Search for the cell housing the specified text and yield its [X, Y] center coordinate. 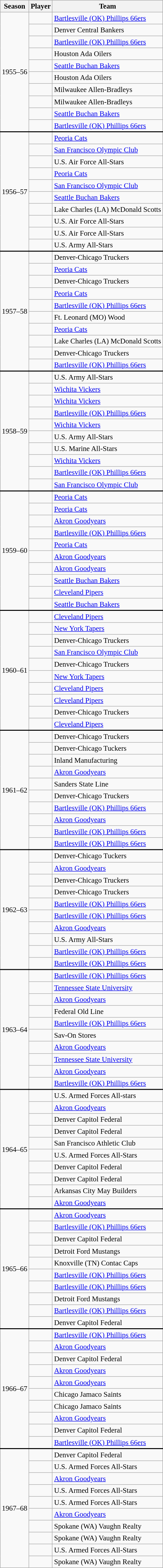
U.S. Marine All-Stars [107, 449]
1956–57 [15, 192]
1963–64 [15, 1029]
San Francisco Athletic Club [107, 1143]
1965–66 [15, 1269]
1958–59 [15, 431]
Inland Manufacturing [107, 760]
Season [15, 6]
Denver Central Bankers [107, 30]
Ft. Leonard (MO) Wood [107, 317]
1962–63 [15, 910]
1961–62 [15, 790]
1964–65 [15, 1149]
Sanders State Line [107, 784]
Player [41, 6]
1966–67 [15, 1388]
Arkansas City May Builders [107, 1191]
1959–60 [15, 551]
Federal Old Line [107, 1012]
U.S. Armed Forces All-stars [107, 1095]
Knoxville (TN) Contac Caps [107, 1263]
Sav-On Stores [107, 1036]
1957–58 [15, 311]
1955–56 [15, 72]
1960–61 [15, 670]
1967–68 [15, 1508]
Team [107, 6]
